For the text-containing cell, return its midpoint in [X, Y] coordinate format. 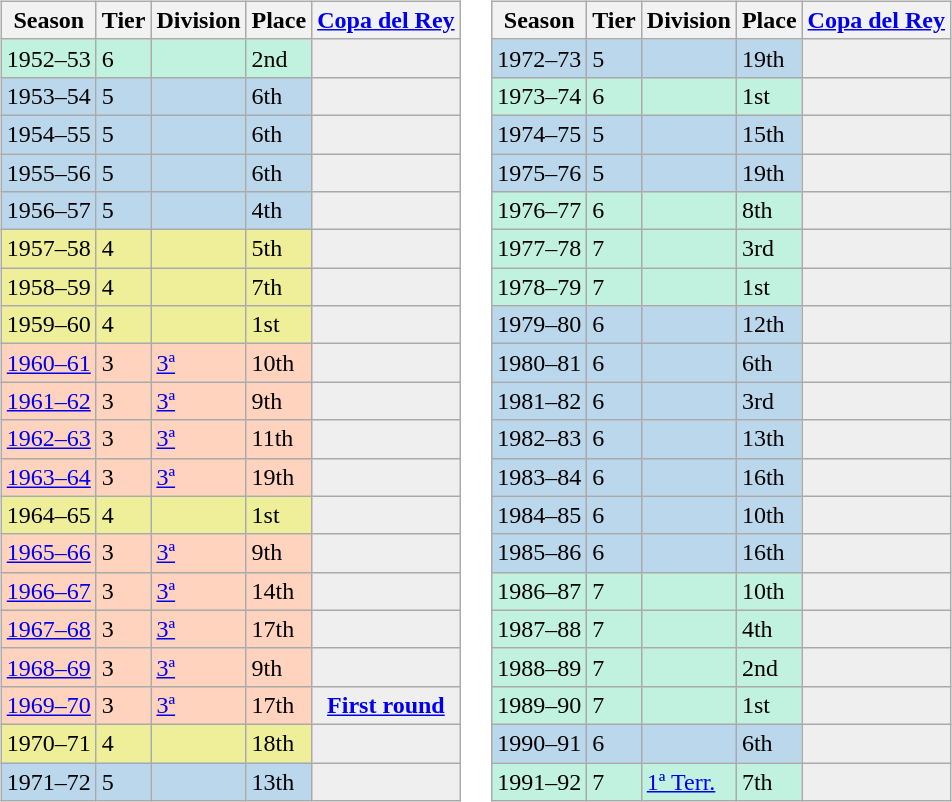
1969–70 [48, 705]
1968–69 [48, 667]
1974–75 [540, 134]
1961–62 [48, 401]
1973–74 [540, 96]
1976–77 [540, 211]
1988–89 [540, 667]
8th [769, 211]
1954–55 [48, 134]
1987–88 [540, 629]
1978–79 [540, 287]
1960–61 [48, 363]
1970–71 [48, 743]
1957–58 [48, 249]
15th [769, 134]
5th [279, 249]
18th [279, 743]
1981–82 [540, 401]
1985–86 [540, 553]
1972–73 [540, 58]
1964–65 [48, 515]
1990–91 [540, 743]
1991–92 [540, 781]
1962–63 [48, 439]
1966–67 [48, 591]
1971–72 [48, 781]
1979–80 [540, 325]
1989–90 [540, 705]
14th [279, 591]
1953–54 [48, 96]
1963–64 [48, 477]
1982–83 [540, 439]
1983–84 [540, 477]
1977–78 [540, 249]
1959–60 [48, 325]
1975–76 [540, 173]
1958–59 [48, 287]
1980–81 [540, 363]
1952–53 [48, 58]
1967–68 [48, 629]
1956–57 [48, 211]
First round [386, 705]
1ª Terr. [688, 781]
11th [279, 439]
1984–85 [540, 515]
12th [769, 325]
1955–56 [48, 173]
1965–66 [48, 553]
1986–87 [540, 591]
